Output the [X, Y] coordinate of the center of the cell containing the given text.  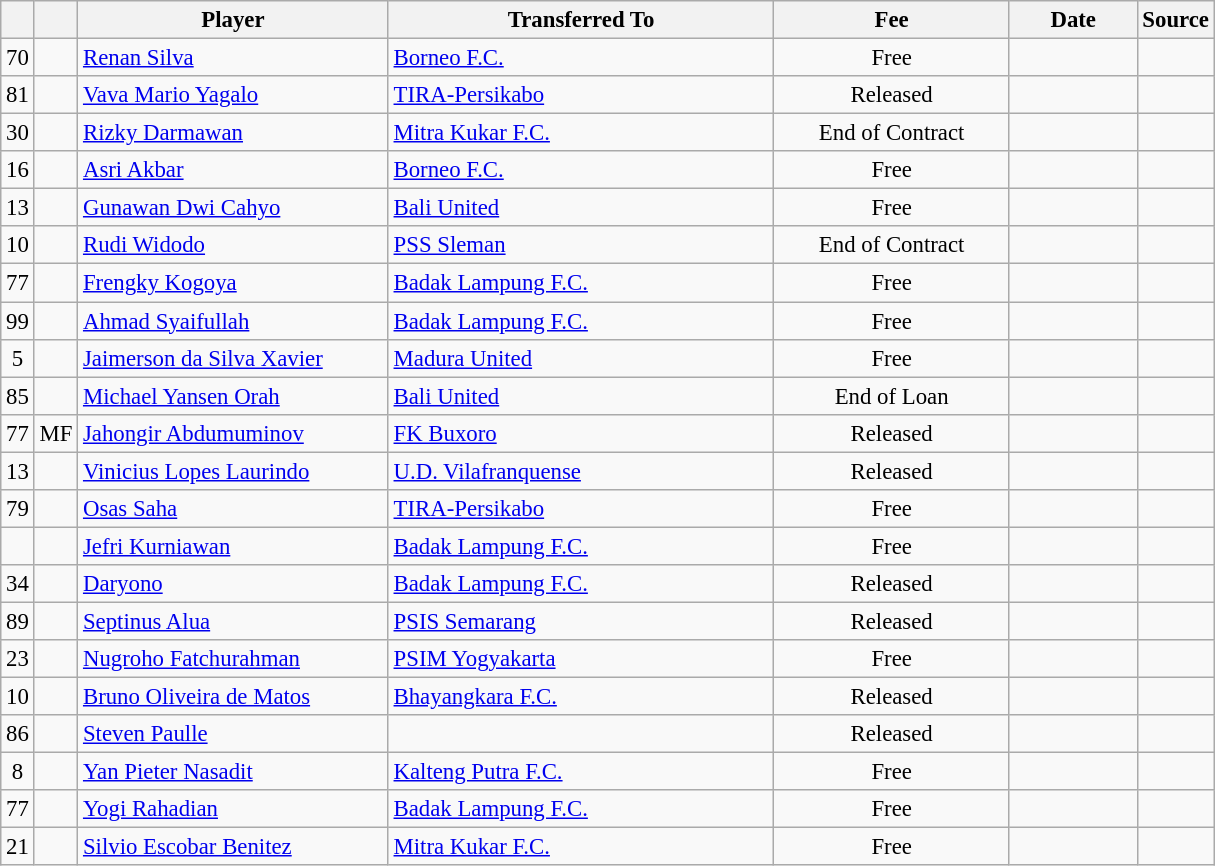
Fee [892, 20]
Asri Akbar [234, 170]
86 [18, 734]
Michael Yansen Orah [234, 396]
70 [18, 58]
21 [18, 847]
81 [18, 95]
5 [18, 358]
Gunawan Dwi Cahyo [234, 208]
Renan Silva [234, 58]
Rizky Darmawan [234, 133]
PSIS Semarang [581, 621]
99 [18, 321]
Source [1176, 20]
Nugroho Fatchurahman [234, 659]
Septinus Alua [234, 621]
Madura United [581, 358]
16 [18, 170]
FK Buxoro [581, 433]
Ahmad Syaifullah [234, 321]
PSIM Yogyakarta [581, 659]
Daryono [234, 584]
8 [18, 772]
79 [18, 509]
End of Loan [892, 396]
34 [18, 584]
89 [18, 621]
Jaimerson da Silva Xavier [234, 358]
Steven Paulle [234, 734]
Player [234, 20]
Kalteng Putra F.C. [581, 772]
Vava Mario Yagalo [234, 95]
PSS Sleman [581, 245]
23 [18, 659]
Vinicius Lopes Laurindo [234, 471]
Yan Pieter Nasadit [234, 772]
Osas Saha [234, 509]
Yogi Rahadian [234, 809]
Rudi Widodo [234, 245]
U.D. Vilafranquense [581, 471]
Jefri Kurniawan [234, 546]
MF [56, 433]
85 [18, 396]
Silvio Escobar Benitez [234, 847]
30 [18, 133]
Frengky Kogoya [234, 283]
Jahongir Abdumuminov [234, 433]
Bruno Oliveira de Matos [234, 697]
Date [1073, 20]
Transferred To [581, 20]
Bhayangkara F.C. [581, 697]
